Determine the [x, y] coordinate at the center of the cell enclosing the given text.  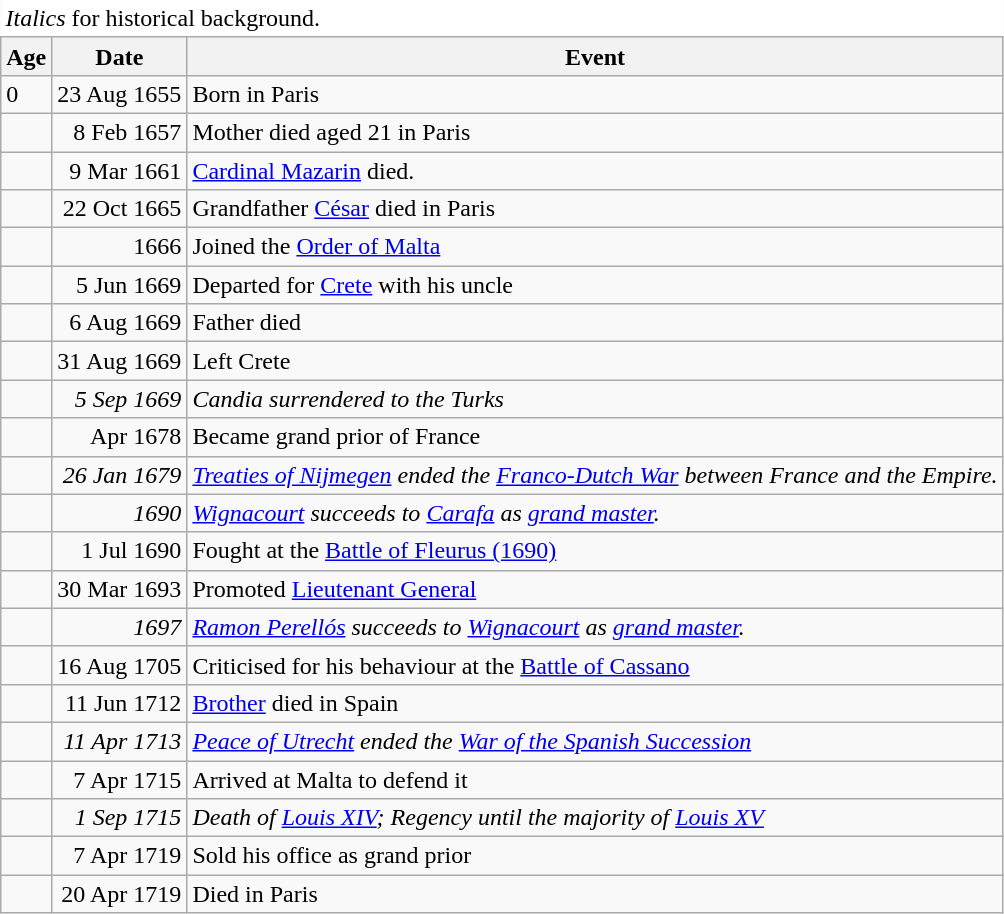
7 Apr 1715 [120, 779]
Death of Louis XIV; Regency until the majority of Louis XV [595, 818]
Arrived at Malta to defend it [595, 779]
11 Apr 1713 [120, 741]
22 Oct 1665 [120, 209]
Born in Paris [595, 94]
1 Sep 1715 [120, 818]
Brother died in Spain [595, 703]
1690 [120, 513]
Departed for Crete with his uncle [595, 285]
Cardinal Mazarin died. [595, 171]
8 Feb 1657 [120, 132]
1697 [120, 627]
Criticised for his behaviour at the Battle of Cassano [595, 665]
20 Apr 1719 [120, 894]
Event [595, 56]
Candia surrendered to the Turks [595, 399]
16 Aug 1705 [120, 665]
Italics for historical background. [502, 18]
0 [26, 94]
26 Jan 1679 [120, 475]
11 Jun 1712 [120, 703]
6 Aug 1669 [120, 323]
Died in Paris [595, 894]
1666 [120, 247]
Grandfather César died in Paris [595, 209]
Peace of Utrecht ended the War of the Spanish Succession [595, 741]
Father died [595, 323]
Age [26, 56]
Joined the Order of Malta [595, 247]
9 Mar 1661 [120, 171]
7 Apr 1719 [120, 856]
Sold his office as grand prior [595, 856]
31 Aug 1669 [120, 361]
Treaties of Nijmegen ended the Franco-Dutch War between France and the Empire. [595, 475]
Apr 1678 [120, 437]
1 Jul 1690 [120, 551]
Wignacourt succeeds to Carafa as grand master. [595, 513]
5 Jun 1669 [120, 285]
Ramon Perellós succeeds to Wignacourt as grand master. [595, 627]
Date [120, 56]
30 Mar 1693 [120, 589]
23 Aug 1655 [120, 94]
Mother died aged 21 in Paris [595, 132]
Left Crete [595, 361]
5 Sep 1669 [120, 399]
Promoted Lieutenant General [595, 589]
Fought at the Battle of Fleurus (1690) [595, 551]
Became grand prior of France [595, 437]
